From the cell containing the given text, extract its center point as [X, Y] coordinate. 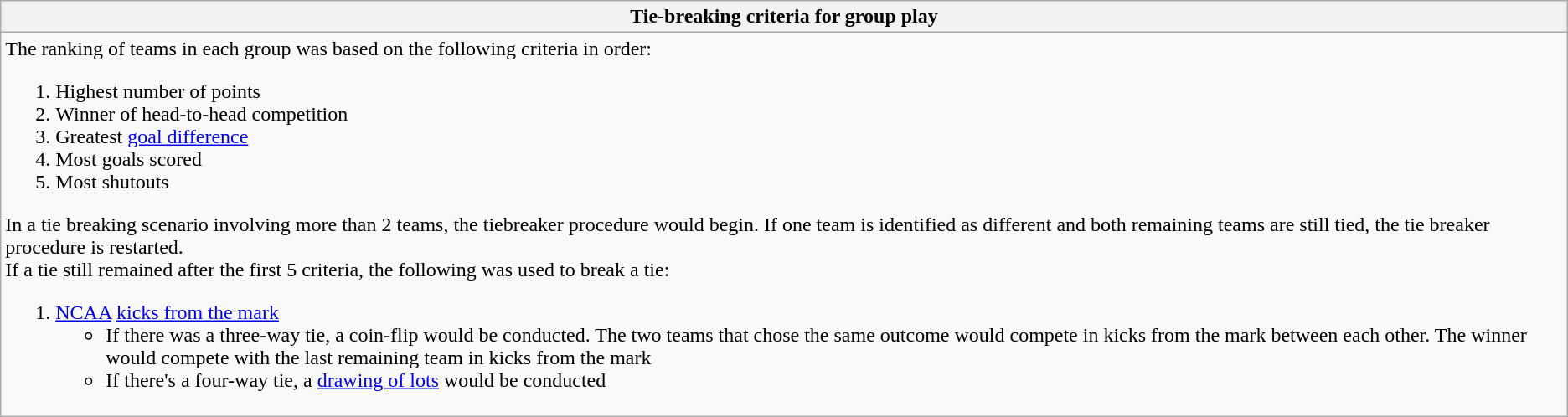
Tie-breaking criteria for group play [784, 17]
